Locate the cell with the specified text and output its (X, Y) center coordinate. 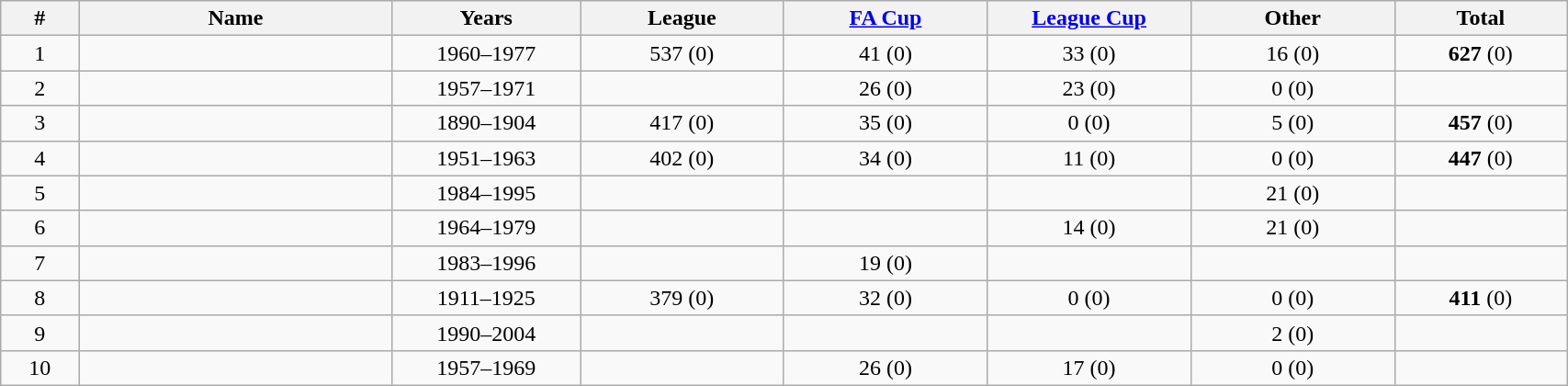
17 (0) (1089, 368)
1951–1963 (487, 158)
1911–1925 (487, 298)
16 (0) (1292, 53)
379 (0) (682, 298)
2 (40, 88)
9 (40, 333)
2 (0) (1292, 333)
1964–1979 (487, 228)
League (682, 18)
7 (40, 263)
457 (0) (1481, 123)
402 (0) (682, 158)
5 (40, 193)
41 (0) (886, 53)
3 (40, 123)
411 (0) (1481, 298)
8 (40, 298)
35 (0) (886, 123)
537 (0) (682, 53)
1960–1977 (487, 53)
1957–1969 (487, 368)
1957–1971 (487, 88)
34 (0) (886, 158)
# (40, 18)
1984–1995 (487, 193)
14 (0) (1089, 228)
447 (0) (1481, 158)
Total (1481, 18)
11 (0) (1089, 158)
32 (0) (886, 298)
33 (0) (1089, 53)
1983–1996 (487, 263)
1 (40, 53)
1990–2004 (487, 333)
23 (0) (1089, 88)
6 (40, 228)
Years (487, 18)
19 (0) (886, 263)
FA Cup (886, 18)
5 (0) (1292, 123)
417 (0) (682, 123)
4 (40, 158)
627 (0) (1481, 53)
Other (1292, 18)
Name (235, 18)
10 (40, 368)
League Cup (1089, 18)
1890–1904 (487, 123)
